Output the [X, Y] coordinate of the center of the cell containing the given text.  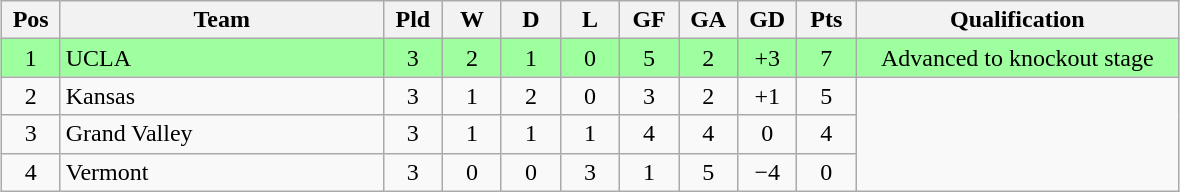
Pld [412, 20]
Qualification [1018, 20]
UCLA [222, 58]
Pts [826, 20]
Grand Valley [222, 134]
GA [708, 20]
Advanced to knockout stage [1018, 58]
Pos [30, 20]
Vermont [222, 172]
L [590, 20]
W [472, 20]
Team [222, 20]
D [530, 20]
+1 [768, 96]
GF [650, 20]
−4 [768, 172]
7 [826, 58]
Kansas [222, 96]
+3 [768, 58]
GD [768, 20]
